Return [x, y] of the center of cell containing provided text 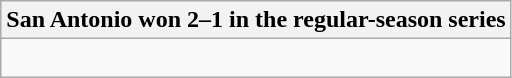
San Antonio won 2–1 in the regular-season series [256, 20]
